For the text-containing cell, return its midpoint in [x, y] coordinate format. 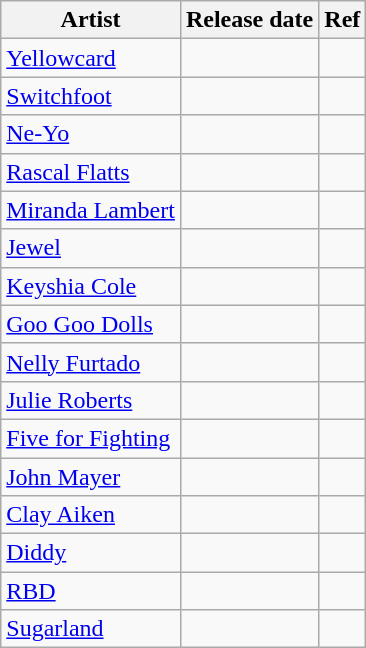
Diddy [91, 553]
Clay Aiken [91, 515]
Jewel [91, 248]
Goo Goo Dolls [91, 324]
Sugarland [91, 629]
Artist [91, 20]
Five for Fighting [91, 438]
Nelly Furtado [91, 362]
John Mayer [91, 477]
Miranda Lambert [91, 210]
Release date [249, 20]
Rascal Flatts [91, 172]
Yellowcard [91, 58]
Switchfoot [91, 96]
Ref [342, 20]
Keyshia Cole [91, 286]
Ne-Yo [91, 134]
Julie Roberts [91, 400]
RBD [91, 591]
